Determine the (x, y) coordinate at the center of the cell enclosing the given text.  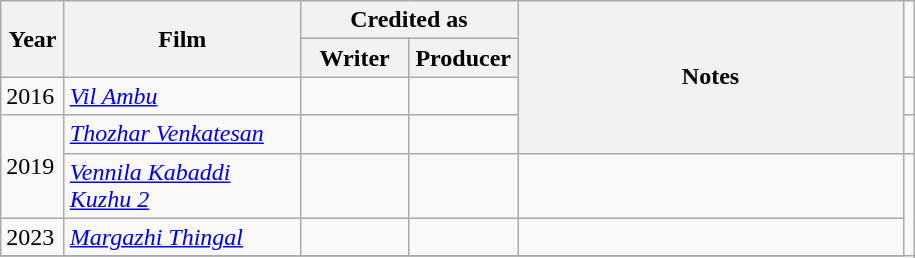
2019 (33, 166)
Credited as (408, 20)
Year (33, 39)
Thozhar Venkatesan (182, 134)
Notes (711, 77)
2023 (33, 237)
Film (182, 39)
Vennila Kabaddi Kuzhu 2 (182, 186)
Producer (464, 58)
2016 (33, 96)
Margazhi Thingal (182, 237)
Writer (354, 58)
Vil Ambu (182, 96)
